From the cell containing the given text, extract its center point as (x, y) coordinate. 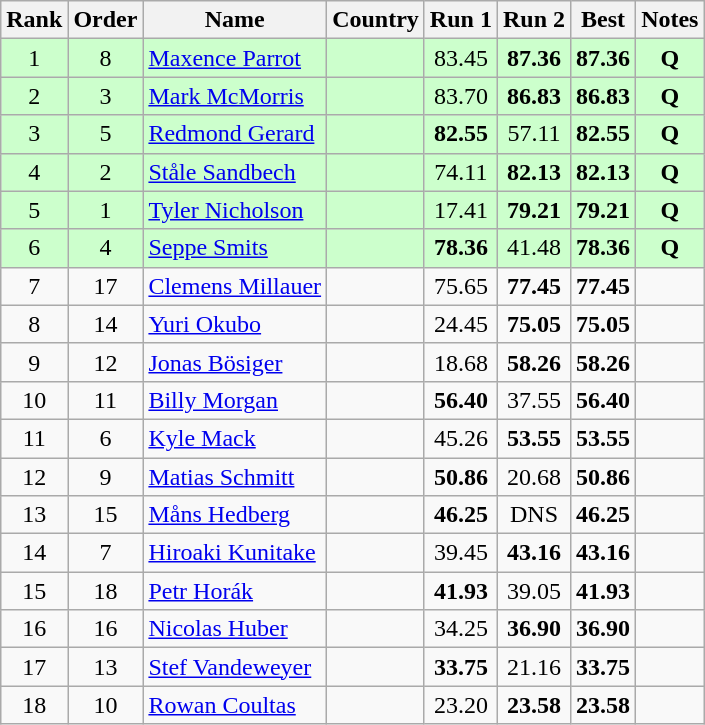
Rowan Coultas (235, 705)
Clemens Millauer (235, 286)
Ståle Sandbech (235, 172)
DNS (534, 515)
Maxence Parrot (235, 58)
Matias Schmitt (235, 477)
Hiroaki Kunitake (235, 553)
Jonas Bösiger (235, 362)
Run 2 (534, 20)
20.68 (534, 477)
18.68 (460, 362)
Seppe Smits (235, 248)
41.48 (534, 248)
74.11 (460, 172)
Best (604, 20)
23.20 (460, 705)
75.65 (460, 286)
Rank (34, 20)
24.45 (460, 324)
34.25 (460, 629)
17.41 (460, 210)
Name (235, 20)
83.70 (460, 96)
83.45 (460, 58)
37.55 (534, 400)
39.05 (534, 591)
Petr Horák (235, 591)
Notes (670, 20)
Yuri Okubo (235, 324)
Stef Vandeweyer (235, 667)
Kyle Mack (235, 438)
Redmond Gerard (235, 134)
21.16 (534, 667)
Billy Morgan (235, 400)
Run 1 (460, 20)
Country (376, 20)
45.26 (460, 438)
Nicolas Huber (235, 629)
39.45 (460, 553)
57.11 (534, 134)
Order (106, 20)
Måns Hedberg (235, 515)
Tyler Nicholson (235, 210)
Mark McMorris (235, 96)
